Extract the [x, y] coordinate from the center of the cell holding the provided text.  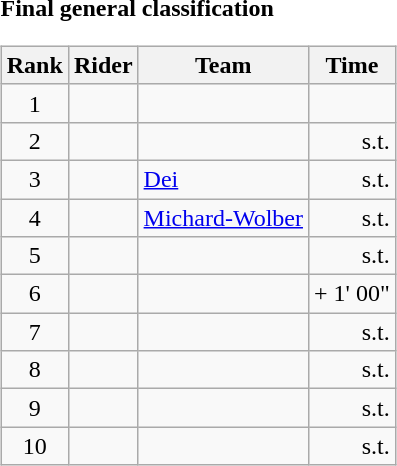
Rider [103, 65]
6 [34, 294]
Rank [34, 65]
Dei [223, 179]
3 [34, 179]
Time [352, 65]
7 [34, 332]
Michard-Wolber [223, 217]
1 [34, 103]
10 [34, 446]
8 [34, 370]
+ 1' 00" [352, 294]
2 [34, 141]
9 [34, 408]
Team [223, 65]
4 [34, 217]
5 [34, 256]
